Provide the (x, y) coordinate of the cell's center where the given text is located.  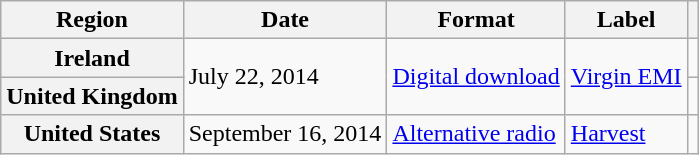
September 16, 2014 (285, 134)
Date (285, 20)
United States (92, 134)
Format (476, 20)
Digital download (476, 77)
Alternative radio (476, 134)
United Kingdom (92, 96)
Label (626, 20)
Ireland (92, 58)
Virgin EMI (626, 77)
Region (92, 20)
Harvest (626, 134)
July 22, 2014 (285, 77)
